Detect which cell encompasses the target text, then output its [X, Y] center coordinate. 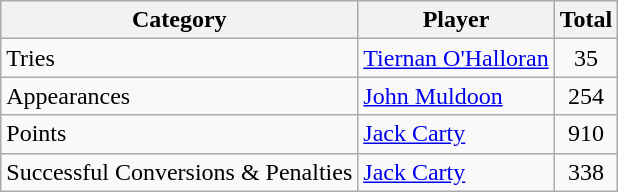
John Muldoon [456, 96]
Successful Conversions & Penalties [180, 172]
Appearances [180, 96]
Player [456, 20]
Tries [180, 58]
910 [586, 134]
Category [180, 20]
Points [180, 134]
Tiernan O'Halloran [456, 58]
35 [586, 58]
Total [586, 20]
254 [586, 96]
338 [586, 172]
